Detect which cell encompasses the target text, then output its [X, Y] center coordinate. 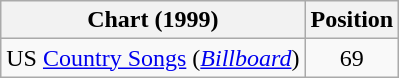
US Country Songs (Billboard) [153, 58]
Position [352, 20]
69 [352, 58]
Chart (1999) [153, 20]
